Provide the (X, Y) coordinate of the cell's center where the given text is located.  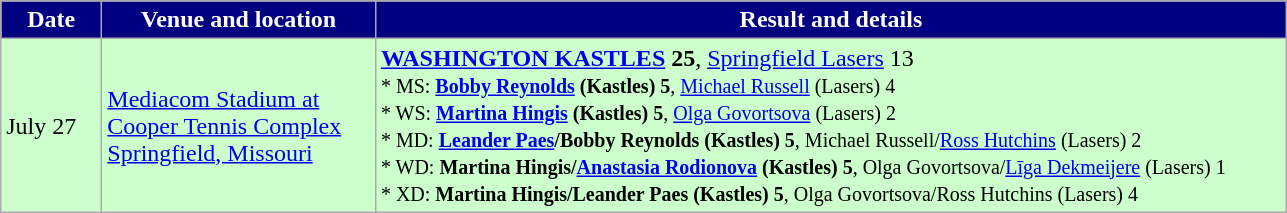
July 27 (52, 126)
Date (52, 20)
Mediacom Stadium at Cooper Tennis ComplexSpringfield, Missouri (239, 126)
Venue and location (239, 20)
Result and details (830, 20)
